Locate the cell with the specified text and output its (x, y) center coordinate. 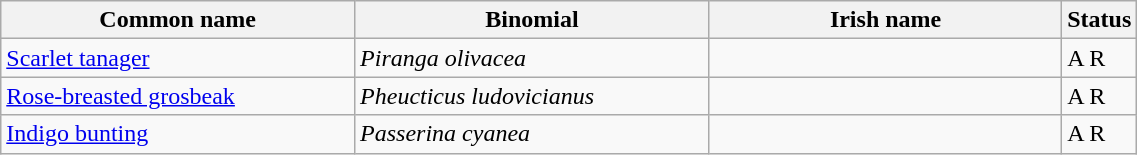
Common name (178, 20)
Scarlet tanager (178, 58)
Irish name (885, 20)
Indigo bunting (178, 134)
Status (1100, 20)
Rose-breasted grosbeak (178, 96)
Binomial (532, 20)
Pheucticus ludovicianus (532, 96)
Passerina cyanea (532, 134)
Piranga olivacea (532, 58)
